Search for the cell housing the specified text and yield its (X, Y) center coordinate. 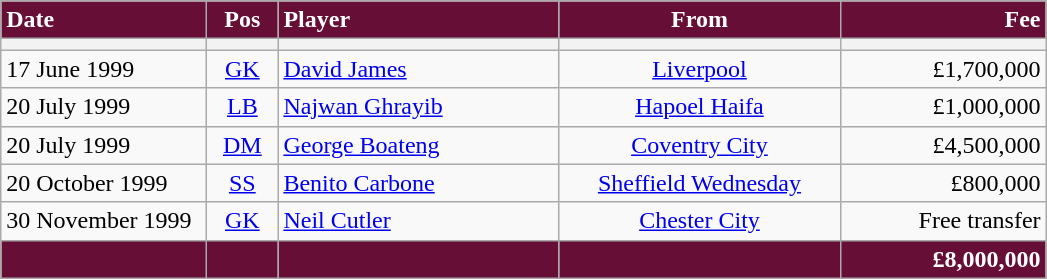
Sheffield Wednesday (700, 183)
SS (242, 183)
David James (418, 69)
Fee (943, 20)
Free transfer (943, 221)
Najwan Ghrayib (418, 107)
Liverpool (700, 69)
Coventry City (700, 145)
30 November 1999 (104, 221)
£1,000,000 (943, 107)
Player (418, 20)
Chester City (700, 221)
Pos (242, 20)
£8,000,000 (943, 259)
Hapoel Haifa (700, 107)
£4,500,000 (943, 145)
DM (242, 145)
Neil Cutler (418, 221)
Benito Carbone (418, 183)
20 October 1999 (104, 183)
£800,000 (943, 183)
Date (104, 20)
George Boateng (418, 145)
17 June 1999 (104, 69)
£1,700,000 (943, 69)
LB (242, 107)
From (700, 20)
